For the text-containing cell, return its midpoint in (x, y) coordinate format. 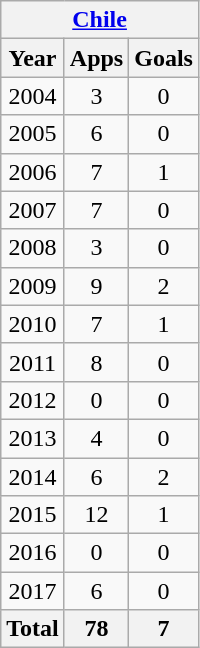
2013 (33, 438)
78 (96, 629)
4 (96, 438)
Chile (100, 20)
2008 (33, 248)
Apps (96, 58)
2016 (33, 553)
2009 (33, 286)
Goals (164, 58)
8 (96, 362)
Total (33, 629)
Year (33, 58)
2014 (33, 477)
9 (96, 286)
2005 (33, 134)
2012 (33, 400)
2004 (33, 96)
2015 (33, 515)
2010 (33, 324)
2017 (33, 591)
2011 (33, 362)
2006 (33, 172)
12 (96, 515)
2007 (33, 210)
